Output the [x, y] coordinate of the center of the cell containing the given text.  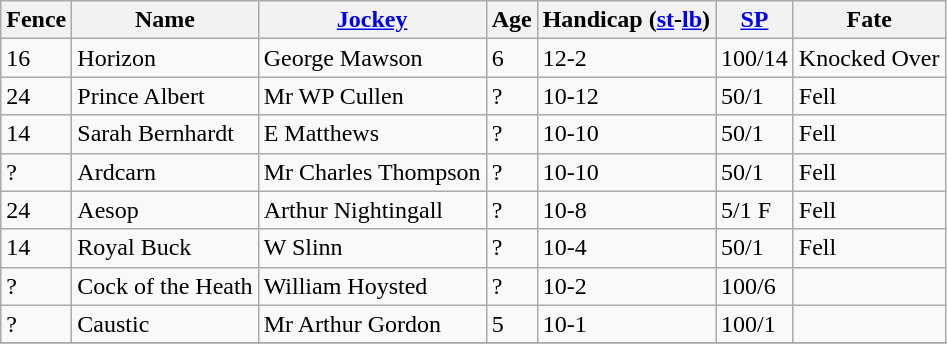
Mr Arthur Gordon [372, 324]
Arthur Nightingall [372, 210]
Caustic [165, 324]
Jockey [372, 20]
5 [512, 324]
10-2 [626, 286]
Fence [36, 20]
Handicap (st-lb) [626, 20]
16 [36, 58]
Horizon [165, 58]
Age [512, 20]
100/6 [755, 286]
Royal Buck [165, 248]
Aesop [165, 210]
5/1 F [755, 210]
Ardcarn [165, 172]
Cock of the Heath [165, 286]
Mr Charles Thompson [372, 172]
12-2 [626, 58]
100/1 [755, 324]
Name [165, 20]
10-1 [626, 324]
10-12 [626, 96]
Prince Albert [165, 96]
SP [755, 20]
Sarah Bernhardt [165, 134]
6 [512, 58]
George Mawson [372, 58]
10-8 [626, 210]
William Hoysted [372, 286]
10-4 [626, 248]
Fate [869, 20]
Knocked Over [869, 58]
W Slinn [372, 248]
Mr WP Cullen [372, 96]
E Matthews [372, 134]
100/14 [755, 58]
